From the cell containing the given text, extract its center point as (X, Y) coordinate. 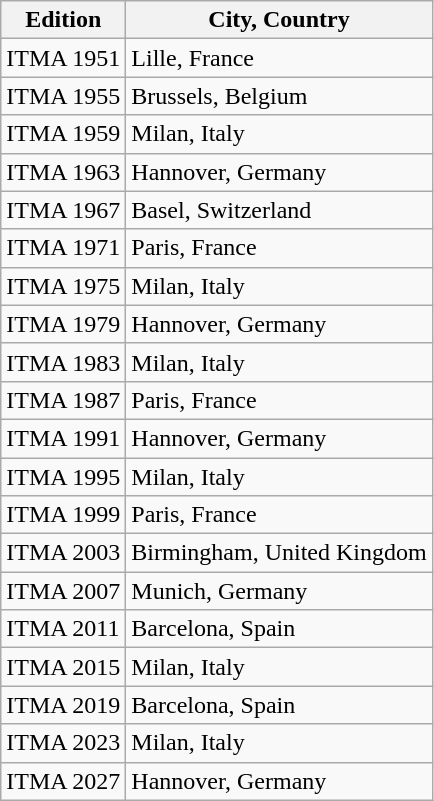
ITMA 1955 (64, 96)
Edition (64, 20)
ITMA 2007 (64, 591)
ITMA 1971 (64, 248)
ITMA 2003 (64, 553)
ITMA 2015 (64, 667)
Birmingham, United Kingdom (279, 553)
ITMA 1979 (64, 324)
Basel, Switzerland (279, 210)
ITMA 2027 (64, 781)
ITMA 1967 (64, 210)
Brussels, Belgium (279, 96)
City, Country (279, 20)
ITMA 1983 (64, 362)
ITMA 1995 (64, 477)
ITMA 2023 (64, 743)
ITMA 1975 (64, 286)
Munich, Germany (279, 591)
ITMA 2011 (64, 629)
ITMA 1987 (64, 400)
ITMA 1959 (64, 134)
ITMA 1991 (64, 438)
ITMA 1951 (64, 58)
Lille, France (279, 58)
ITMA 1999 (64, 515)
ITMA 1963 (64, 172)
ITMA 2019 (64, 705)
